Return (x, y) of the center of cell containing provided text 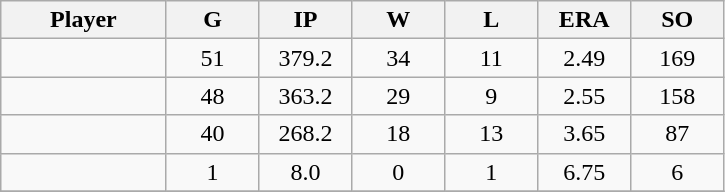
6 (678, 172)
158 (678, 96)
0 (398, 172)
40 (212, 134)
2.55 (584, 96)
34 (398, 58)
169 (678, 58)
51 (212, 58)
29 (398, 96)
2.49 (584, 58)
9 (492, 96)
379.2 (306, 58)
48 (212, 96)
268.2 (306, 134)
G (212, 20)
13 (492, 134)
L (492, 20)
3.65 (584, 134)
Player (84, 20)
11 (492, 58)
IP (306, 20)
SO (678, 20)
87 (678, 134)
W (398, 20)
18 (398, 134)
ERA (584, 20)
6.75 (584, 172)
8.0 (306, 172)
363.2 (306, 96)
